Find where the given text appears and provide that cell's center as (x, y) coordinate. 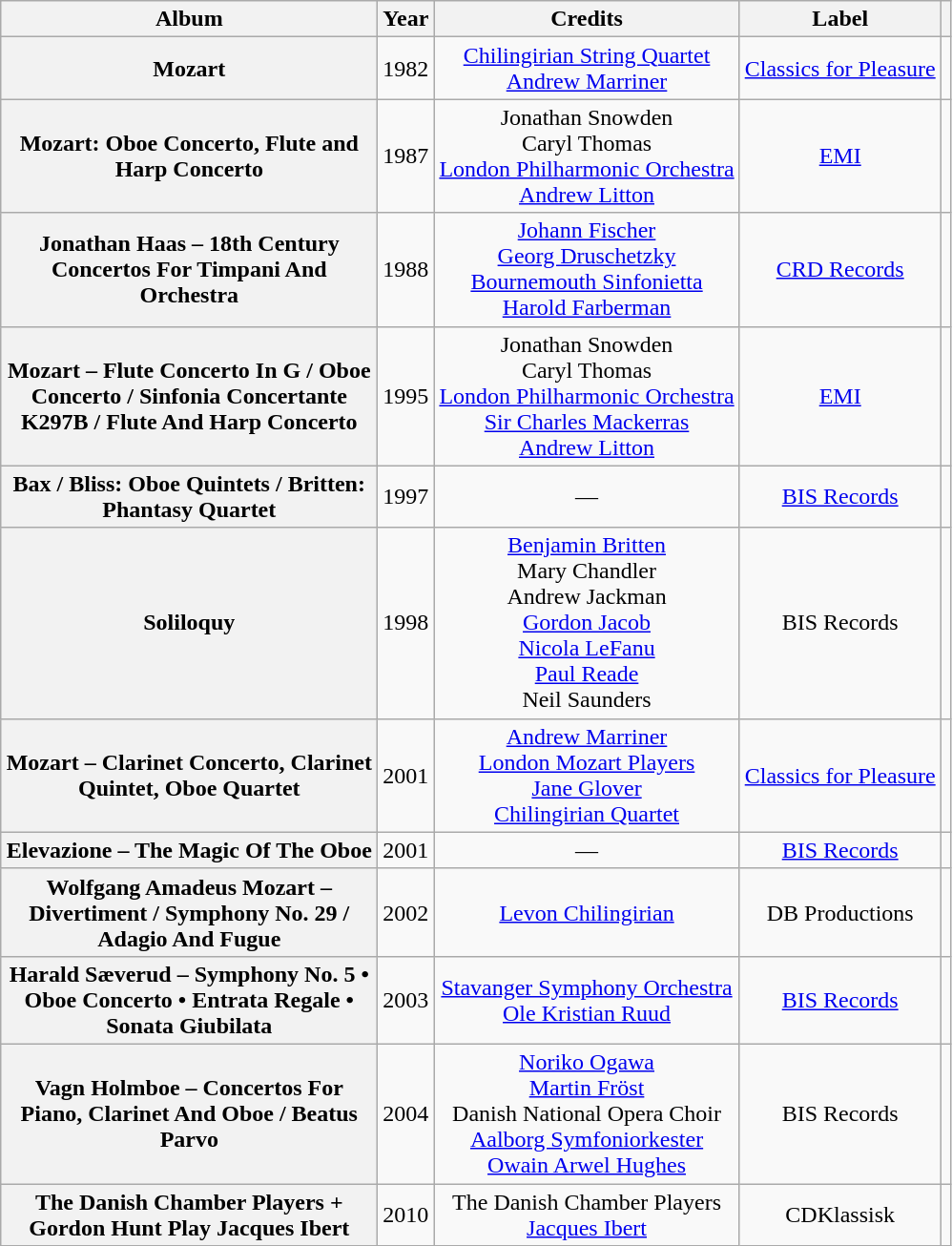
2003 (406, 1000)
CDKlassisk (839, 1214)
1988 (406, 269)
Elevazione – The Magic Of The Oboe (189, 850)
1997 (406, 496)
Credits (587, 19)
Mozart – Flute Concerto In G / Oboe Concerto / Sinfonia Concertante K297B / Flute And Harp Concerto (189, 396)
Jonathan Haas – 18th Century Concertos For Timpani And Orchestra (189, 269)
1998 (406, 623)
1987 (406, 156)
Levon Chilingirian (587, 912)
Vagn Holmboe – Concertos For Piano, Clarinet And Oboe / Beatus Parvo (189, 1113)
Jonathan SnowdenCaryl ThomasLondon Philharmonic OrchestraAndrew Litton (587, 156)
Bax / Bliss: Oboe Quintets / Britten: Phantasy Quartet (189, 496)
Chilingirian String QuartetAndrew Marriner (587, 69)
1995 (406, 396)
CRD Records (839, 269)
Noriko OgawaMartin FröstDanish National Opera ChoirAalborg SymfoniorkesterOwain Arwel Hughes (587, 1113)
Soliloquy (189, 623)
2002 (406, 912)
Mozart (189, 69)
2004 (406, 1113)
2010 (406, 1214)
Jonathan SnowdenCaryl ThomasLondon Philharmonic OrchestraSir Charles MackerrasAndrew Litton (587, 396)
Harald Sæverud – Symphony No. 5 • Oboe Concerto • Entrata Regale • Sonata Giubilata (189, 1000)
Andrew MarrinerLondon Mozart PlayersJane GloverChilingirian Quartet (587, 775)
Johann FischerGeorg DruschetzkyBournemouth SinfoniettaHarold Farberman (587, 269)
Album (189, 19)
The Danish Chamber Players + Gordon Hunt Play Jacques Ibert (189, 1214)
DB Productions (839, 912)
Mozart – Clarinet Concerto, Clarinet Quintet, Oboe Quartet (189, 775)
Wolfgang Amadeus Mozart – Divertiment / Symphony No. 29 / Adagio And Fugue (189, 912)
Benjamin BrittenMary ChandlerAndrew JackmanGordon JacobNicola LeFanuPaul ReadeNeil Saunders (587, 623)
Year (406, 19)
Mozart: Oboe Concerto, Flute and Harp Concerto (189, 156)
1982 (406, 69)
Label (839, 19)
Stavanger Symphony OrchestraOle Kristian Ruud (587, 1000)
The Danish Chamber PlayersJacques Ibert (587, 1214)
